Locate the cell with the specified text and output its [x, y] center coordinate. 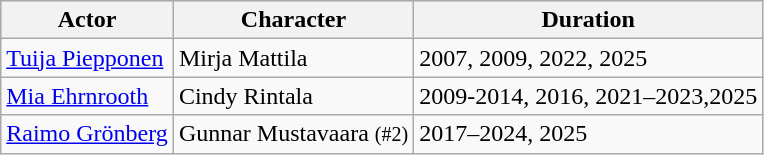
2007, 2009, 2022, 2025 [588, 58]
2009-2014, 2016, 2021–2023,2025 [588, 96]
Actor [88, 20]
2017–2024, 2025 [588, 134]
Cindy Rintala [293, 96]
Character [293, 20]
Mirja Mattila [293, 58]
Duration [588, 20]
Gunnar Mustavaara (#2) [293, 134]
Mia Ehrnrooth [88, 96]
Raimo Grönberg [88, 134]
Tuija Piepponen [88, 58]
